Locate the cell with the specified text and output its [x, y] center coordinate. 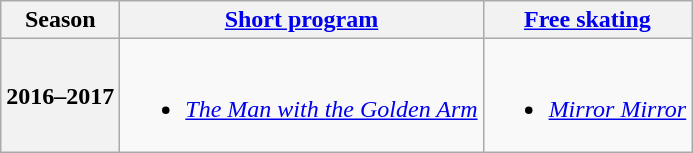
The Man with the Golden Arm [302, 96]
Mirror Mirror [588, 96]
Free skating [588, 20]
Season [60, 20]
2016–2017 [60, 96]
Short program [302, 20]
